Detect which cell encompasses the target text, then output its [x, y] center coordinate. 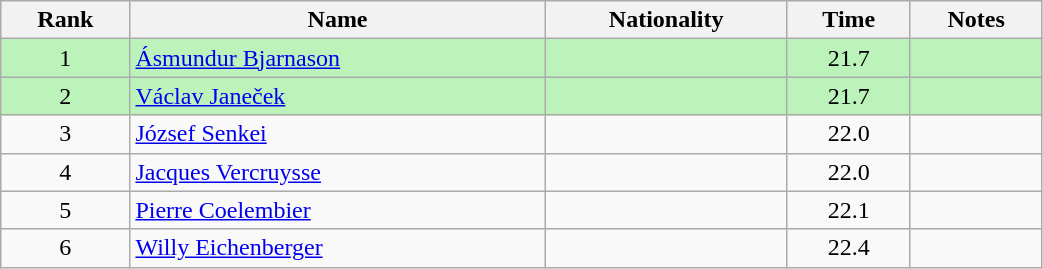
Time [848, 20]
Nationality [666, 20]
5 [66, 210]
3 [66, 134]
Pierre Coelembier [338, 210]
József Senkei [338, 134]
Jacques Vercruysse [338, 172]
Notes [976, 20]
Name [338, 20]
6 [66, 248]
1 [66, 58]
Václav Janeček [338, 96]
22.1 [848, 210]
Ásmundur Bjarnason [338, 58]
Rank [66, 20]
4 [66, 172]
Willy Eichenberger [338, 248]
2 [66, 96]
22.4 [848, 248]
